Detect which cell encompasses the target text, then output its (x, y) center coordinate. 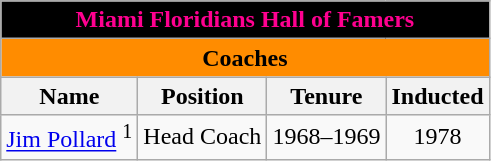
Position (202, 96)
Coaches (245, 58)
Jim Pollard 1 (70, 138)
Miami Floridians Hall of Famers (245, 20)
1968–1969 (326, 138)
Tenure (326, 96)
1978 (438, 138)
Head Coach (202, 138)
Inducted (438, 96)
Name (70, 96)
